Scan for the cell matching the given text and deliver its (X, Y) coordinate at center. 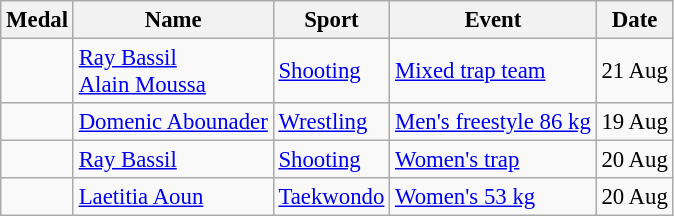
Name (173, 20)
Sport (332, 20)
Laetitia Aoun (173, 197)
Date (634, 20)
Mixed trap team (493, 72)
Men's freestyle 86 kg (493, 122)
Event (493, 20)
Ray Bassil (173, 160)
Ray BassilAlain Moussa (173, 72)
21 Aug (634, 72)
Domenic Abounader (173, 122)
19 Aug (634, 122)
Taekwondo (332, 197)
Women's 53 kg (493, 197)
Women's trap (493, 160)
Medal (38, 20)
Wrestling (332, 122)
